Provide the [x, y] coordinate of the cell's center where the given text is located.  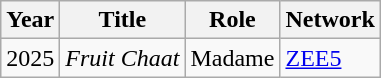
Madame [232, 58]
Title [122, 20]
ZEE5 [330, 58]
Fruit Chaat [122, 58]
Network [330, 20]
Year [30, 20]
Role [232, 20]
2025 [30, 58]
